Identify which cell holds the provided text, then report its [x, y] central coordinate. 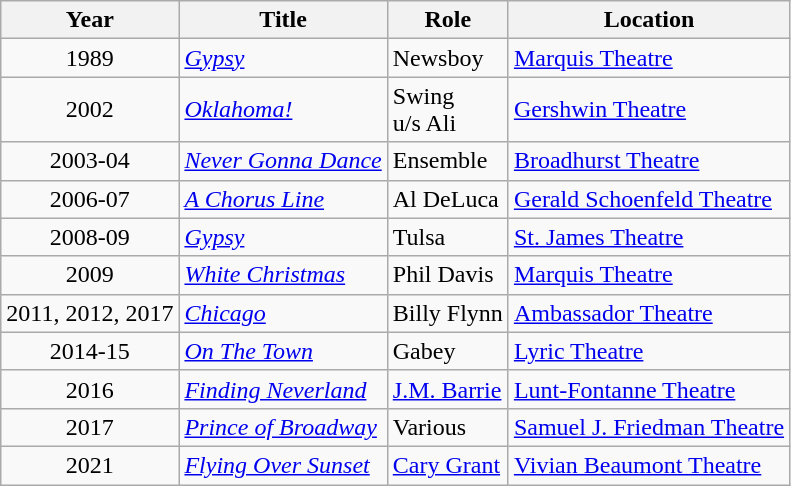
Role [448, 20]
J.M. Barrie [448, 389]
Broadhurst Theatre [648, 161]
Various [448, 427]
2014-15 [90, 351]
2008-09 [90, 237]
Ensemble [448, 161]
2021 [90, 465]
2016 [90, 389]
Gerald Schoenfeld Theatre [648, 199]
2009 [90, 275]
Year [90, 20]
St. James Theatre [648, 237]
Gabey [448, 351]
1989 [90, 58]
Location [648, 20]
2011, 2012, 2017 [90, 313]
Lyric Theatre [648, 351]
Al DeLuca [448, 199]
Vivian Beaumont Theatre [648, 465]
Cary Grant [448, 465]
Newsboy [448, 58]
Billy Flynn [448, 313]
Phil Davis [448, 275]
Finding Neverland [283, 389]
Ambassador Theatre [648, 313]
Swingu/s Ali [448, 110]
Prince of Broadway [283, 427]
Title [283, 20]
2006-07 [90, 199]
2017 [90, 427]
Chicago [283, 313]
Gershwin Theatre [648, 110]
Lunt-Fontanne Theatre [648, 389]
2003-04 [90, 161]
Samuel J. Friedman Theatre [648, 427]
On The Town [283, 351]
2002 [90, 110]
Tulsa [448, 237]
Oklahoma! [283, 110]
White Christmas [283, 275]
Never Gonna Dance [283, 161]
Flying Over Sunset [283, 465]
A Chorus Line [283, 199]
